Scan for the cell matching the given text and deliver its [X, Y] coordinate at center. 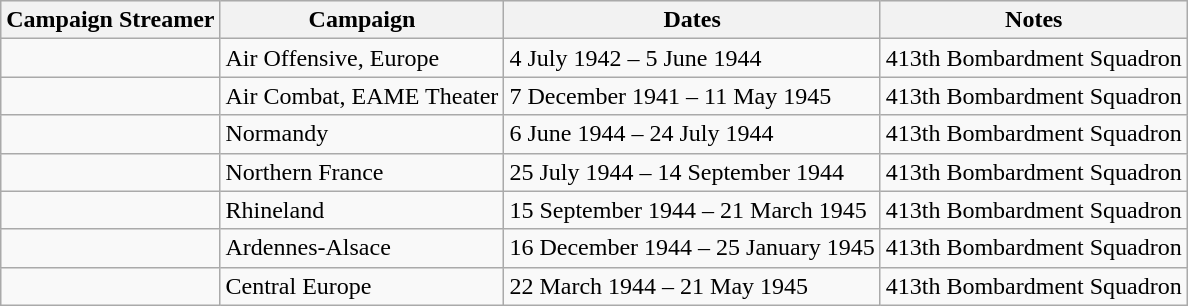
Campaign [362, 20]
Northern France [362, 172]
Dates [692, 20]
Notes [1034, 20]
22 March 1944 – 21 May 1945 [692, 286]
Ardennes-Alsace [362, 248]
Air Offensive, Europe [362, 58]
Rhineland [362, 210]
15 September 1944 – 21 March 1945 [692, 210]
7 December 1941 – 11 May 1945 [692, 96]
25 July 1944 – 14 September 1944 [692, 172]
Central Europe [362, 286]
6 June 1944 – 24 July 1944 [692, 134]
Air Combat, EAME Theater [362, 96]
Normandy [362, 134]
Campaign Streamer [110, 20]
4 July 1942 – 5 June 1944 [692, 58]
16 December 1944 – 25 January 1945 [692, 248]
